Provide the [X, Y] coordinate of the cell's center where the given text is located.  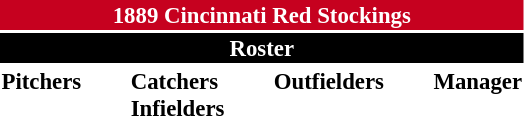
1889 Cincinnati Red Stockings [262, 15]
Roster [262, 48]
